Extract the (X, Y) coordinate from the center of the cell holding the provided text.  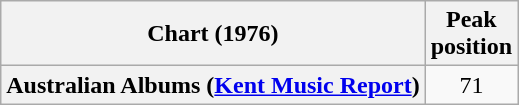
Australian Albums (Kent Music Report) (213, 85)
71 (471, 85)
Chart (1976) (213, 34)
Peakposition (471, 34)
